Output the [x, y] coordinate of the center of the cell containing the given text.  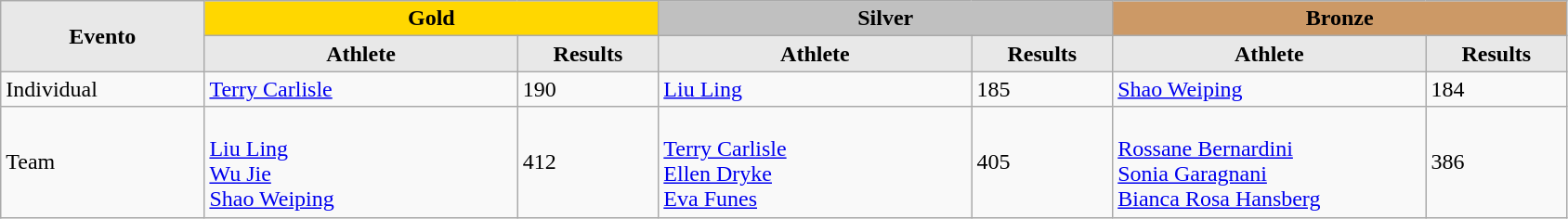
184 [1496, 89]
Terry Carlisle [360, 89]
Bronze [1339, 19]
Team [102, 161]
Individual [102, 89]
Rossane BernardiniSonia GaragnaniBianca Rosa Hansberg [1269, 161]
Shao Weiping [1269, 89]
Evento [102, 36]
Gold [431, 19]
405 [1042, 161]
190 [588, 89]
412 [588, 161]
386 [1496, 161]
Liu Ling [816, 89]
Terry CarlisleEllen DrykeEva Funes [816, 161]
Silver [886, 19]
185 [1042, 89]
Liu LingWu JieShao Weiping [360, 161]
